Provide the [X, Y] coordinate of the cell's center where the given text is located.  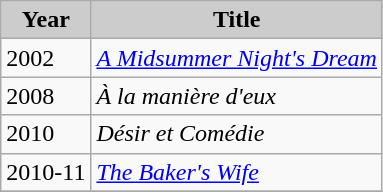
2010 [46, 134]
The Baker's Wife [237, 172]
Year [46, 20]
2008 [46, 96]
À la manière d'eux [237, 96]
2010-11 [46, 172]
Désir et Comédie [237, 134]
A Midsummer Night's Dream [237, 58]
Title [237, 20]
2002 [46, 58]
